Return the [x, y] coordinate for the center point of the cell that contains the specified text.  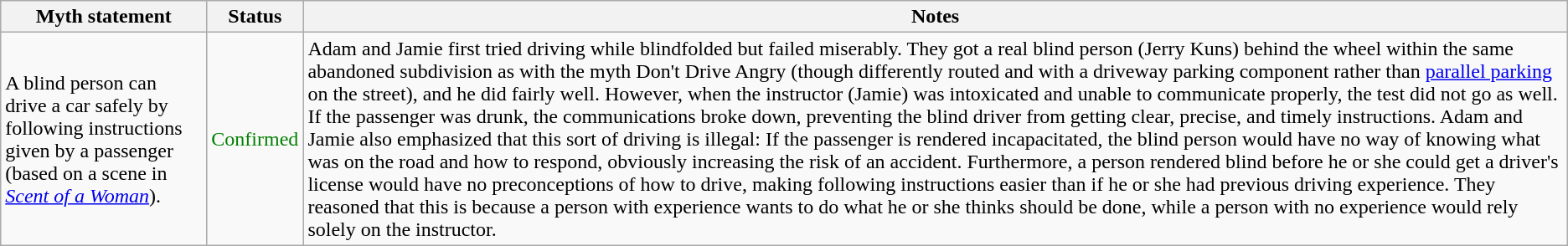
Notes [935, 17]
Status [255, 17]
Myth statement [104, 17]
A blind person can drive a car safely by following instructions given by a passenger (based on a scene in Scent of a Woman). [104, 139]
Confirmed [255, 139]
